Extract the [X, Y] coordinate from the center of the cell holding the provided text.  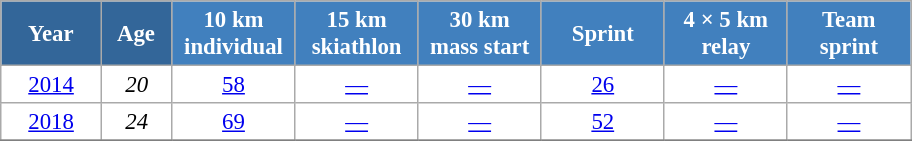
15 km skiathlon [356, 34]
20 [136, 85]
10 km individual [234, 34]
52 [602, 122]
Sprint [602, 34]
Team sprint [848, 34]
26 [602, 85]
69 [234, 122]
30 km mass start [480, 34]
4 × 5 km relay [726, 34]
24 [136, 122]
2018 [52, 122]
Year [52, 34]
2014 [52, 85]
Age [136, 34]
58 [234, 85]
